Output the (X, Y) coordinate of the center of the cell containing the given text.  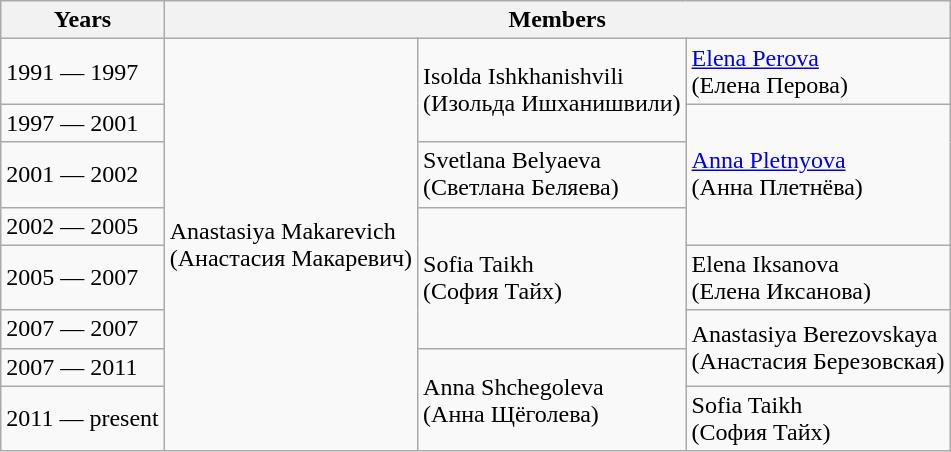
Members (557, 20)
Anna Pletnyova(Анна Плетнёва) (818, 174)
1991 — 1997 (82, 72)
Anna Shchegoleva(Анна Щёголева) (552, 400)
Isolda Ishkhanishvili(Изольда Ишханишвили) (552, 90)
1997 — 2001 (82, 123)
Anastasiya Berezovskaya(Анастасия Березовская) (818, 348)
2002 — 2005 (82, 226)
2007 — 2007 (82, 329)
Elena Iksanova(Елена Иксанова) (818, 278)
Svetlana Belyaeva(Светлана Беляева) (552, 174)
Years (82, 20)
Elena Perova(Елена Перова) (818, 72)
2001 — 2002 (82, 174)
2011 — present (82, 418)
2005 — 2007 (82, 278)
Anastasiya Makarevich(Анастасия Макаревич) (290, 245)
2007 — 2011 (82, 367)
